Detect which cell encompasses the target text, then output its (x, y) center coordinate. 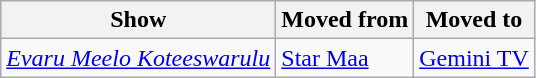
Moved from (345, 20)
Moved to (474, 20)
Evaru Meelo Koteeswarulu (138, 58)
Show (138, 20)
Star Maa (345, 58)
Gemini TV (474, 58)
